Output the [X, Y] coordinate of the center of the cell containing the given text.  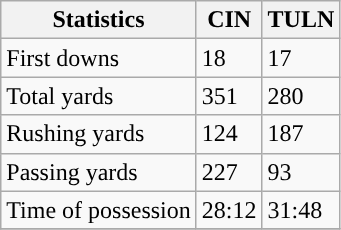
First downs [99, 58]
Statistics [99, 20]
Total yards [99, 96]
CIN [229, 20]
Passing yards [99, 172]
TULN [301, 20]
124 [229, 134]
18 [229, 58]
17 [301, 58]
227 [229, 172]
280 [301, 96]
93 [301, 172]
Rushing yards [99, 134]
187 [301, 134]
351 [229, 96]
Time of possession [99, 210]
28:12 [229, 210]
31:48 [301, 210]
